Capture the cell that displays the provided text and extract its (x, y) central coordinate. 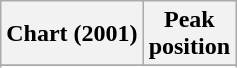
Peak position (189, 34)
Chart (2001) (72, 34)
